For the text-containing cell, return its midpoint in (x, y) coordinate format. 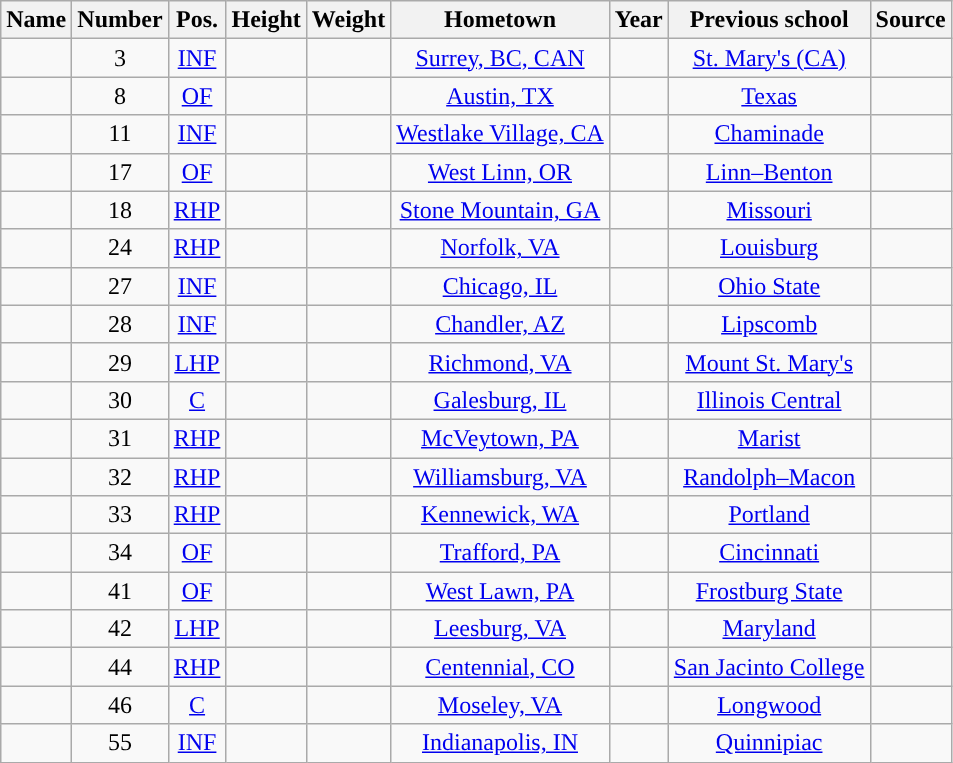
32 (120, 477)
24 (120, 248)
Surrey, BC, CAN (500, 58)
Centennial, CO (500, 667)
Randolph–Macon (769, 477)
3 (120, 58)
41 (120, 591)
17 (120, 172)
42 (120, 629)
Richmond, VA (500, 362)
11 (120, 134)
Trafford, PA (500, 553)
Weight (348, 20)
Chaminade (769, 134)
Previous school (769, 20)
Name (36, 20)
St. Mary's (CA) (769, 58)
Kennewick, WA (500, 515)
West Linn, OR (500, 172)
Stone Mountain, GA (500, 210)
8 (120, 96)
46 (120, 705)
33 (120, 515)
Longwood (769, 705)
Indianapolis, IN (500, 743)
Chicago, IL (500, 286)
Maryland (769, 629)
18 (120, 210)
San Jacinto College (769, 667)
Pos. (197, 20)
30 (120, 400)
Source (910, 20)
Year (638, 20)
Hometown (500, 20)
Moseley, VA (500, 705)
Austin, TX (500, 96)
55 (120, 743)
31 (120, 438)
Portland (769, 515)
Linn–Benton (769, 172)
27 (120, 286)
Leesburg, VA (500, 629)
Quinnipiac (769, 743)
Number (120, 20)
28 (120, 324)
Williamsburg, VA (500, 477)
44 (120, 667)
Mount St. Mary's (769, 362)
Height (266, 20)
34 (120, 553)
Texas (769, 96)
Missouri (769, 210)
Ohio State (769, 286)
Cincinnati (769, 553)
Norfolk, VA (500, 248)
Frostburg State (769, 591)
Chandler, AZ (500, 324)
McVeytown, PA (500, 438)
Lipscomb (769, 324)
Westlake Village, CA (500, 134)
Louisburg (769, 248)
West Lawn, PA (500, 591)
Marist (769, 438)
Galesburg, IL (500, 400)
29 (120, 362)
Illinois Central (769, 400)
